Find where the given text appears and provide that cell's center as (x, y) coordinate. 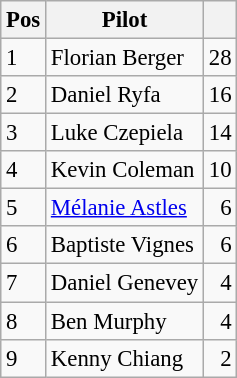
5 (24, 208)
Daniel Genevey (125, 283)
Luke Czepiela (125, 133)
Kenny Chiang (125, 358)
Kevin Coleman (125, 170)
Baptiste Vignes (125, 245)
Mélanie Astles (125, 208)
28 (220, 58)
10 (220, 170)
8 (24, 321)
Pilot (125, 20)
3 (24, 133)
Ben Murphy (125, 321)
16 (220, 95)
14 (220, 133)
Daniel Ryfa (125, 95)
9 (24, 358)
1 (24, 58)
7 (24, 283)
Florian Berger (125, 58)
Pos (24, 20)
